Capture the cell that displays the provided text and extract its (X, Y) central coordinate. 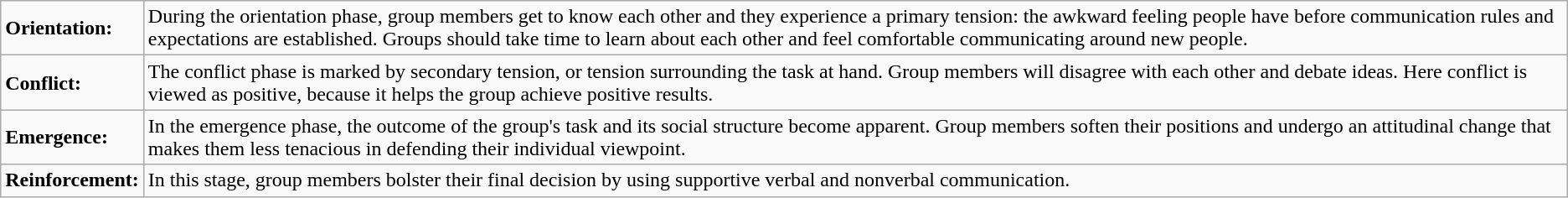
Emergence: (72, 138)
Reinforcement: (72, 180)
In this stage, group members bolster their final decision by using supportive verbal and nonverbal communication. (855, 180)
Orientation: (72, 29)
Conflict: (72, 82)
